Return the (X, Y) coordinate for the center point of the cell that contains the specified text.  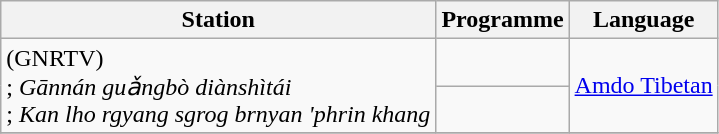
Station (218, 20)
Amdo Tibetan (644, 86)
Programme (502, 20)
Language (644, 20)
(GNRTV) ; Gānnán guǎngbò diànshìtái ; Kan lho rgyang sgrog brnyan 'phrin khang (218, 86)
